Extract the [x, y] coordinate from the center of the cell holding the provided text.  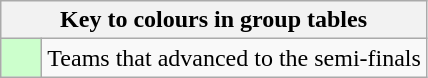
Key to colours in group tables [214, 20]
Teams that advanced to the semi-finals [234, 58]
